Return the (x, y) coordinate for the center point of the cell that contains the specified text.  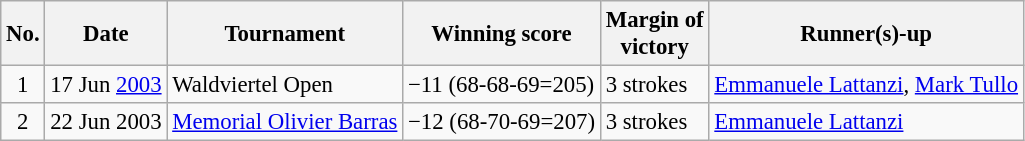
−11 (68-68-69=205) (502, 85)
1 (23, 85)
2 (23, 122)
Date (106, 34)
No. (23, 34)
Emmanuele Lattanzi, Mark Tullo (866, 85)
17 Jun 2003 (106, 85)
Memorial Olivier Barras (285, 122)
Emmanuele Lattanzi (866, 122)
Margin ofvictory (654, 34)
22 Jun 2003 (106, 122)
−12 (68-70-69=207) (502, 122)
Waldviertel Open (285, 85)
Runner(s)-up (866, 34)
Tournament (285, 34)
Winning score (502, 34)
